Provide the [X, Y] coordinate of the cell's center where the given text is located.  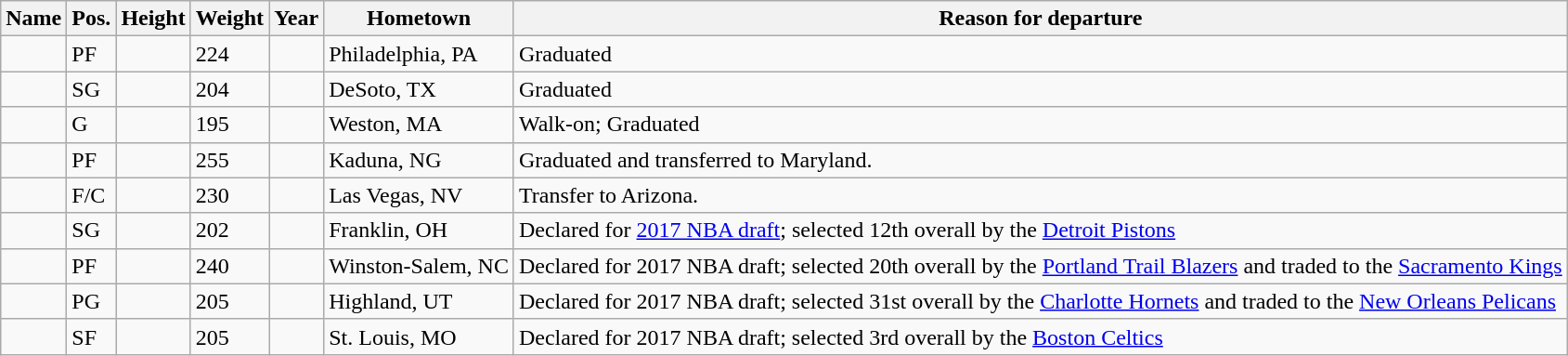
Walk-on; Graduated [1040, 125]
SF [91, 336]
224 [229, 54]
Transfer to Arizona. [1040, 195]
204 [229, 89]
Las Vegas, NV [420, 195]
F/C [91, 195]
Declared for 2017 NBA draft; selected 31st overall by the Charlotte Hornets and traded to the New Orleans Pelicans [1040, 301]
Pos. [91, 19]
Name [33, 19]
Franklin, OH [420, 231]
Hometown [420, 19]
Declared for 2017 NBA draft; selected 12th overall by the Detroit Pistons [1040, 231]
Reason for departure [1040, 19]
230 [229, 195]
Weston, MA [420, 125]
240 [229, 266]
G [91, 125]
Year [297, 19]
Graduated and transferred to Maryland. [1040, 160]
Winston-Salem, NC [420, 266]
Height [153, 19]
195 [229, 125]
PG [91, 301]
Philadelphia, PA [420, 54]
Declared for 2017 NBA draft; selected 3rd overall by the Boston Celtics [1040, 336]
Weight [229, 19]
202 [229, 231]
Kaduna, NG [420, 160]
DeSoto, TX [420, 89]
255 [229, 160]
Highland, UT [420, 301]
St. Louis, MO [420, 336]
Declared for 2017 NBA draft; selected 20th overall by the Portland Trail Blazers and traded to the Sacramento Kings [1040, 266]
